Search for the cell housing the specified text and yield its (X, Y) center coordinate. 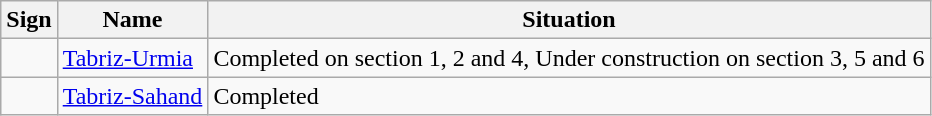
Tabriz-Urmia (132, 58)
Tabriz-Sahand (132, 96)
Completed on section 1, 2 and 4, Under construction on section 3, 5 and 6 (569, 58)
Situation (569, 20)
Sign (29, 20)
Name (132, 20)
Completed (569, 96)
